Capture the cell that displays the provided text and extract its (X, Y) central coordinate. 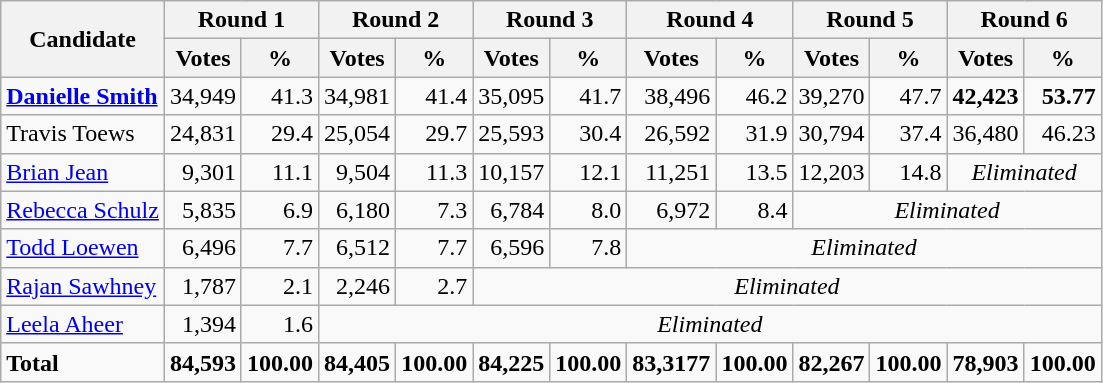
Round 3 (550, 20)
Round 4 (710, 20)
Brian Jean (83, 172)
47.7 (908, 96)
36,480 (986, 134)
41.7 (588, 96)
11,251 (672, 172)
1,394 (202, 324)
6,596 (512, 248)
84,405 (358, 362)
39,270 (832, 96)
30.4 (588, 134)
84,225 (512, 362)
26,592 (672, 134)
Rajan Sawhney (83, 286)
Leela Aheer (83, 324)
1.6 (280, 324)
2,246 (358, 286)
34,981 (358, 96)
25,593 (512, 134)
Candidate (83, 39)
6,512 (358, 248)
11.1 (280, 172)
46.2 (754, 96)
34,949 (202, 96)
8.0 (588, 210)
1,787 (202, 286)
41.4 (434, 96)
7.3 (434, 210)
12.1 (588, 172)
84,593 (202, 362)
5,835 (202, 210)
7.8 (588, 248)
14.8 (908, 172)
8.4 (754, 210)
24,831 (202, 134)
13.5 (754, 172)
38,496 (672, 96)
30,794 (832, 134)
10,157 (512, 172)
Round 5 (870, 20)
Round 2 (396, 20)
6,784 (512, 210)
6,972 (672, 210)
35,095 (512, 96)
29.4 (280, 134)
9,301 (202, 172)
29.7 (434, 134)
Round 1 (241, 20)
6,496 (202, 248)
11.3 (434, 172)
41.3 (280, 96)
31.9 (754, 134)
25,054 (358, 134)
Danielle Smith (83, 96)
53.77 (1062, 96)
2.1 (280, 286)
83,3177 (672, 362)
78,903 (986, 362)
2.7 (434, 286)
9,504 (358, 172)
Todd Loewen (83, 248)
42,423 (986, 96)
Travis Toews (83, 134)
6.9 (280, 210)
37.4 (908, 134)
Rebecca Schulz (83, 210)
12,203 (832, 172)
46.23 (1062, 134)
Round 6 (1024, 20)
6,180 (358, 210)
Total (83, 362)
82,267 (832, 362)
